Locate the cell with the specified text and output its [X, Y] center coordinate. 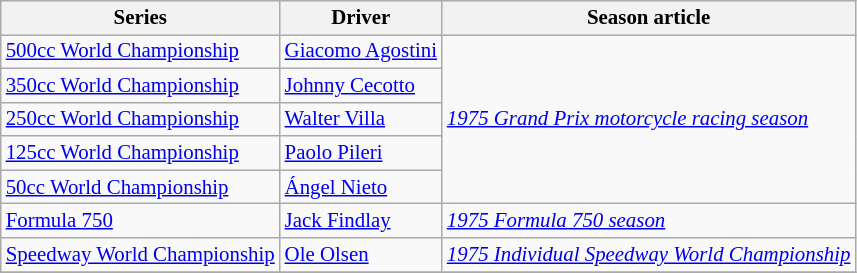
Johnny Cecotto [361, 85]
Ole Olsen [361, 255]
Walter Villa [361, 119]
Jack Findlay [361, 221]
Ángel Nieto [361, 187]
Formula 750 [140, 221]
1975 Grand Prix motorcycle racing season [649, 118]
Speedway World Championship [140, 255]
350cc World Championship [140, 85]
Giacomo Agostini [361, 51]
Series [140, 18]
1975 Formula 750 season [649, 221]
125cc World Championship [140, 153]
Driver [361, 18]
250cc World Championship [140, 119]
50cc World Championship [140, 187]
Paolo Pileri [361, 153]
Season article [649, 18]
500cc World Championship [140, 51]
1975 Individual Speedway World Championship [649, 255]
